Identify which cell holds the provided text, then report its (x, y) central coordinate. 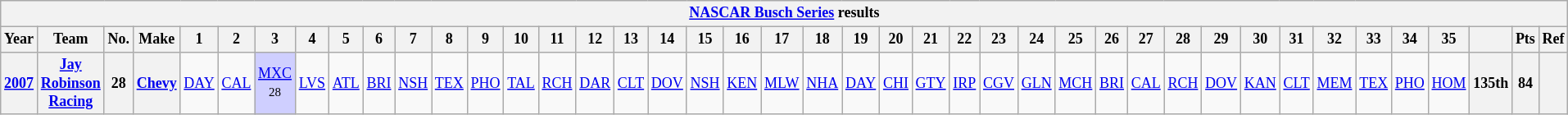
12 (595, 39)
24 (1036, 39)
2 (236, 39)
Chevy (156, 83)
14 (667, 39)
MLW (782, 83)
Ref (1553, 39)
DAR (595, 83)
84 (1525, 83)
MCH (1076, 83)
5 (346, 39)
TAL (521, 83)
NASCAR Busch Series results (785, 13)
Pts (1525, 39)
13 (631, 39)
23 (999, 39)
CGV (999, 83)
MEM (1335, 83)
2007 (20, 83)
No. (118, 39)
MXC28 (275, 83)
33 (1374, 39)
Team (70, 39)
4 (311, 39)
17 (782, 39)
3 (275, 39)
Make (156, 39)
7 (413, 39)
KEN (742, 83)
NHA (823, 83)
16 (742, 39)
Jay Robinson Racing (70, 83)
20 (896, 39)
19 (861, 39)
11 (557, 39)
9 (485, 39)
135th (1491, 83)
27 (1145, 39)
KAN (1260, 83)
CHI (896, 83)
29 (1221, 39)
IRP (965, 83)
31 (1296, 39)
35 (1448, 39)
34 (1409, 39)
LVS (311, 83)
18 (823, 39)
8 (449, 39)
32 (1335, 39)
30 (1260, 39)
15 (705, 39)
26 (1113, 39)
ATL (346, 83)
21 (931, 39)
10 (521, 39)
Year (20, 39)
GTY (931, 83)
HOM (1448, 83)
GLN (1036, 83)
6 (378, 39)
22 (965, 39)
25 (1076, 39)
1 (199, 39)
